Pinpoint the cell where the given text exists, returning its (X, Y) midpoint coordinate. 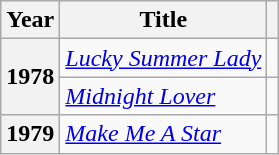
Midnight Lover (164, 96)
1978 (30, 77)
Title (164, 20)
1979 (30, 134)
Year (30, 20)
Lucky Summer Lady (164, 58)
Make Me A Star (164, 134)
